Find where the given text appears and provide that cell's center as (x, y) coordinate. 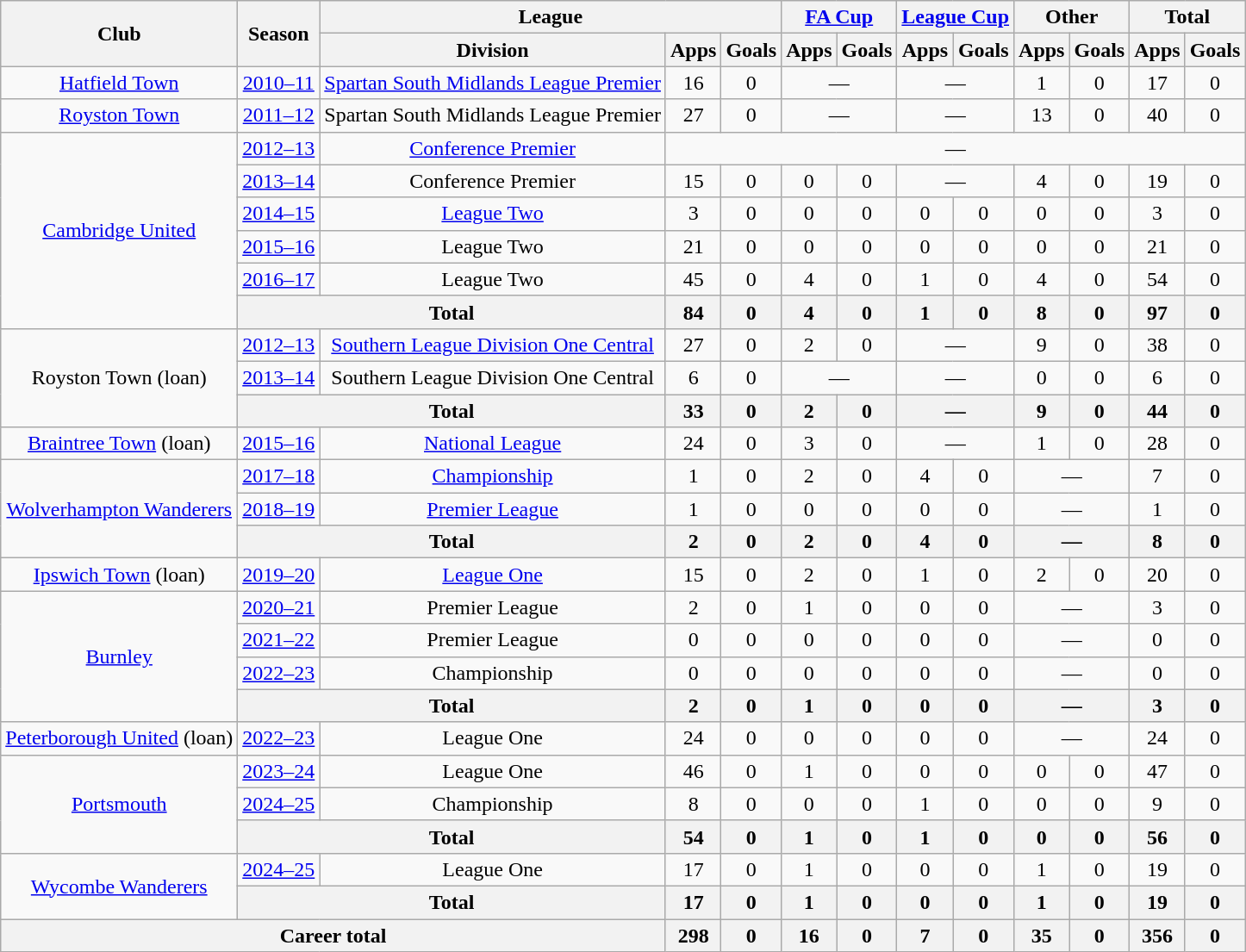
Wycombe Wanderers (119, 886)
Braintree Town (loan) (119, 444)
356 (1157, 935)
2010–11 (279, 83)
National League (493, 444)
46 (693, 771)
44 (1157, 411)
Wolverhampton Wanderers (119, 509)
Burnley (119, 656)
47 (1157, 771)
2019–20 (279, 575)
League (551, 17)
28 (1157, 444)
20 (1157, 575)
Career total (333, 935)
56 (1157, 837)
Portsmouth (119, 804)
Hatfield Town (119, 83)
Royston Town (119, 115)
Ipswich Town (loan) (119, 575)
97 (1157, 312)
84 (693, 312)
League Cup (956, 17)
Peterborough United (loan) (119, 738)
Cambridge United (119, 230)
Royston Town (loan) (119, 377)
2016–17 (279, 279)
35 (1042, 935)
2020–21 (279, 607)
2014–15 (279, 214)
Other (1072, 17)
2018–19 (279, 509)
2017–18 (279, 476)
2021–22 (279, 640)
40 (1157, 115)
Division (493, 50)
298 (693, 935)
45 (693, 279)
13 (1042, 115)
Season (279, 34)
33 (693, 411)
FA Cup (839, 17)
2011–12 (279, 115)
38 (1157, 345)
Club (119, 34)
2023–24 (279, 771)
